From the cell containing the given text, extract its center point as (x, y) coordinate. 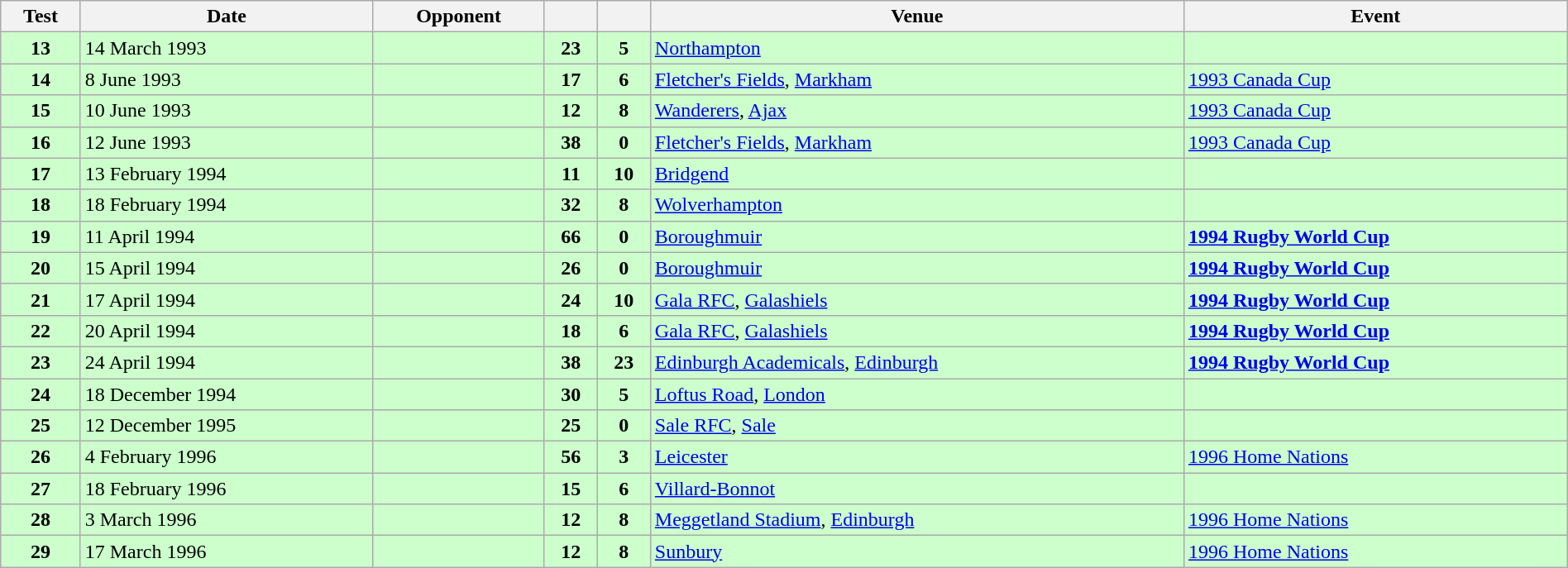
3 (624, 457)
18 February 1994 (227, 205)
13 February 1994 (227, 174)
27 (41, 489)
29 (41, 551)
Opponent (459, 17)
12 December 1995 (227, 426)
Test (41, 17)
28 (41, 520)
Wanderers, Ajax (916, 111)
66 (571, 236)
21 (41, 299)
22 (41, 331)
Sale RFC, Sale (916, 426)
17 March 1996 (227, 551)
13 (41, 48)
18 February 1996 (227, 489)
16 (41, 142)
Loftus Road, London (916, 394)
10 June 1993 (227, 111)
19 (41, 236)
11 April 1994 (227, 236)
11 (571, 174)
Northampton (916, 48)
Date (227, 17)
20 (41, 268)
17 April 1994 (227, 299)
Meggetland Stadium, Edinburgh (916, 520)
Villard-Bonnot (916, 489)
Venue (916, 17)
56 (571, 457)
15 April 1994 (227, 268)
Event (1375, 17)
30 (571, 394)
Wolverhampton (916, 205)
3 March 1996 (227, 520)
32 (571, 205)
Bridgend (916, 174)
Leicester (916, 457)
18 December 1994 (227, 394)
4 February 1996 (227, 457)
Sunbury (916, 551)
12 June 1993 (227, 142)
Edinburgh Academicals, Edinburgh (916, 362)
8 June 1993 (227, 79)
14 March 1993 (227, 48)
14 (41, 79)
24 April 1994 (227, 362)
20 April 1994 (227, 331)
